Extract the (X, Y) coordinate from the center of the cell holding the provided text.  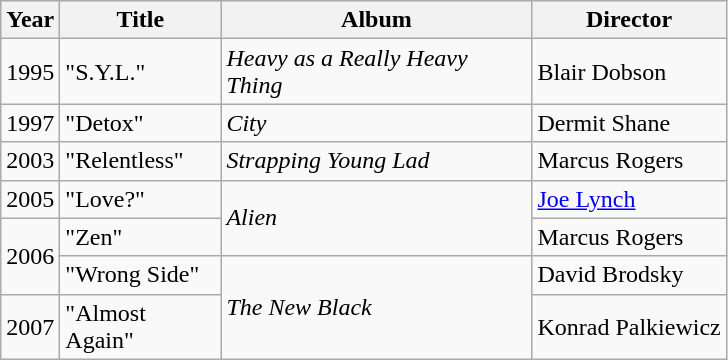
2007 (30, 326)
"Almost Again" (140, 326)
City (376, 123)
"Wrong Side" (140, 275)
Alien (376, 218)
2003 (30, 161)
Strapping Young Lad (376, 161)
Year (30, 20)
Blair Dobson (629, 72)
Director (629, 20)
Joe Lynch (629, 199)
1995 (30, 72)
"S.Y.L." (140, 72)
David Brodsky (629, 275)
"Zen" (140, 237)
Dermit Shane (629, 123)
Konrad Palkiewicz (629, 326)
The New Black (376, 308)
"Detox" (140, 123)
"Relentless" (140, 161)
2006 (30, 256)
2005 (30, 199)
Title (140, 20)
"Love?" (140, 199)
Album (376, 20)
Heavy as a Really Heavy Thing (376, 72)
1997 (30, 123)
